For the text-containing cell, return its midpoint in (X, Y) coordinate format. 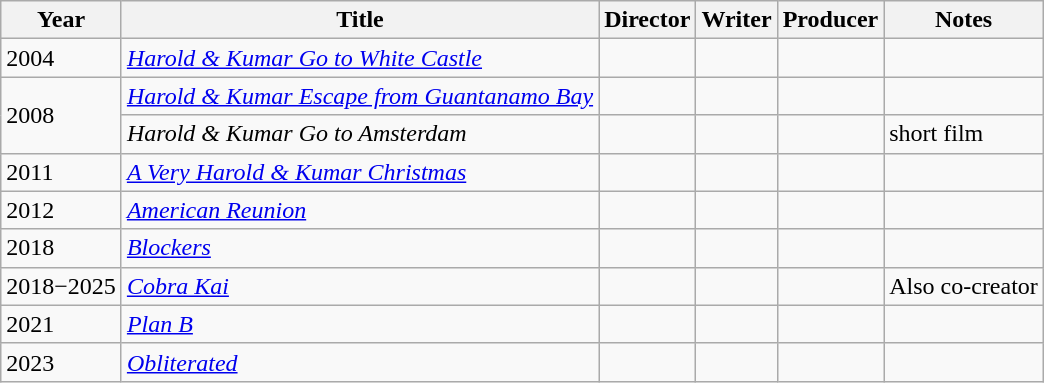
American Reunion (360, 210)
2004 (62, 58)
Director (648, 20)
short film (964, 134)
Obliterated (360, 362)
Year (62, 20)
Harold & Kumar Go to Amsterdam (360, 134)
Plan B (360, 324)
Harold & Kumar Escape from Guantanamo Bay (360, 96)
Writer (736, 20)
2011 (62, 172)
Harold & Kumar Go to White Castle (360, 58)
Title (360, 20)
2021 (62, 324)
2023 (62, 362)
A Very Harold & Kumar Christmas (360, 172)
Producer (830, 20)
2018−2025 (62, 286)
Blockers (360, 248)
2012 (62, 210)
Cobra Kai (360, 286)
2008 (62, 115)
Notes (964, 20)
2018 (62, 248)
Also co-creator (964, 286)
